Return the (x, y) coordinate for the center point of the cell that contains the specified text.  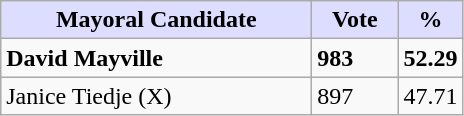
Janice Tiedje (X) (156, 96)
% (430, 20)
52.29 (430, 58)
Vote (355, 20)
983 (355, 58)
David Mayville (156, 58)
897 (355, 96)
47.71 (430, 96)
Mayoral Candidate (156, 20)
